Return [x, y] of the center of cell containing provided text 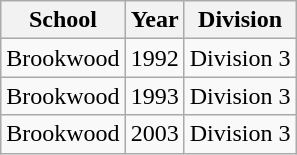
Year [154, 20]
School [63, 20]
1993 [154, 96]
Division [240, 20]
2003 [154, 134]
1992 [154, 58]
